Identify which cell holds the provided text, then report its (x, y) central coordinate. 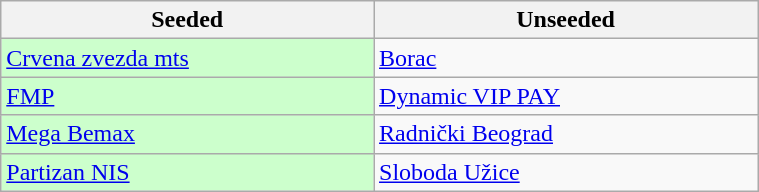
Dynamic VIP PAY (566, 96)
Unseeded (566, 20)
Sloboda Užice (566, 172)
Crvena zvezda mts (188, 58)
FMP (188, 96)
Partizan NIS (188, 172)
Seeded (188, 20)
Radnički Beograd (566, 134)
Mega Bemax (188, 134)
Borac (566, 58)
